Output the (X, Y) coordinate of the center of the cell containing the given text.  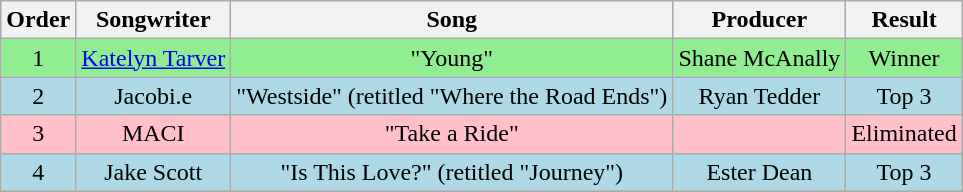
Result (904, 20)
MACI (154, 134)
Order (38, 20)
Songwriter (154, 20)
Eliminated (904, 134)
Jake Scott (154, 172)
"Is This Love?" (retitled "Journey") (452, 172)
"Take a Ride" (452, 134)
Jacobi.e (154, 96)
"Westside" (retitled "Where the Road Ends") (452, 96)
1 (38, 58)
"Young" (452, 58)
Producer (760, 20)
Ester Dean (760, 172)
Winner (904, 58)
4 (38, 172)
Katelyn Tarver (154, 58)
3 (38, 134)
Shane McAnally (760, 58)
Ryan Tedder (760, 96)
2 (38, 96)
Song (452, 20)
